Extract the [X, Y] coordinate from the center of the cell holding the provided text.  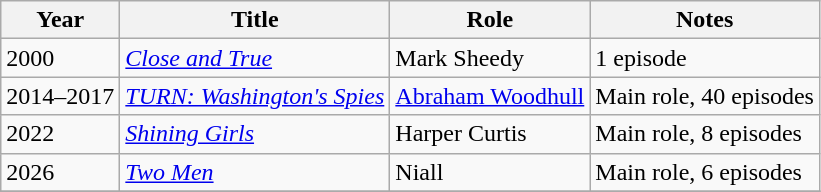
TURN: Washington's Spies [255, 96]
1 episode [705, 58]
2022 [60, 134]
Two Men [255, 172]
Notes [705, 20]
Harper Curtis [490, 134]
Abraham Woodhull [490, 96]
2014–2017 [60, 96]
Niall [490, 172]
2000 [60, 58]
Year [60, 20]
Title [255, 20]
Main role, 6 episodes [705, 172]
Role [490, 20]
2026 [60, 172]
Shining Girls [255, 134]
Main role, 40 episodes [705, 96]
Close and True [255, 58]
Mark Sheedy [490, 58]
Main role, 8 episodes [705, 134]
